Pinpoint the cell where the given text exists, returning its [x, y] midpoint coordinate. 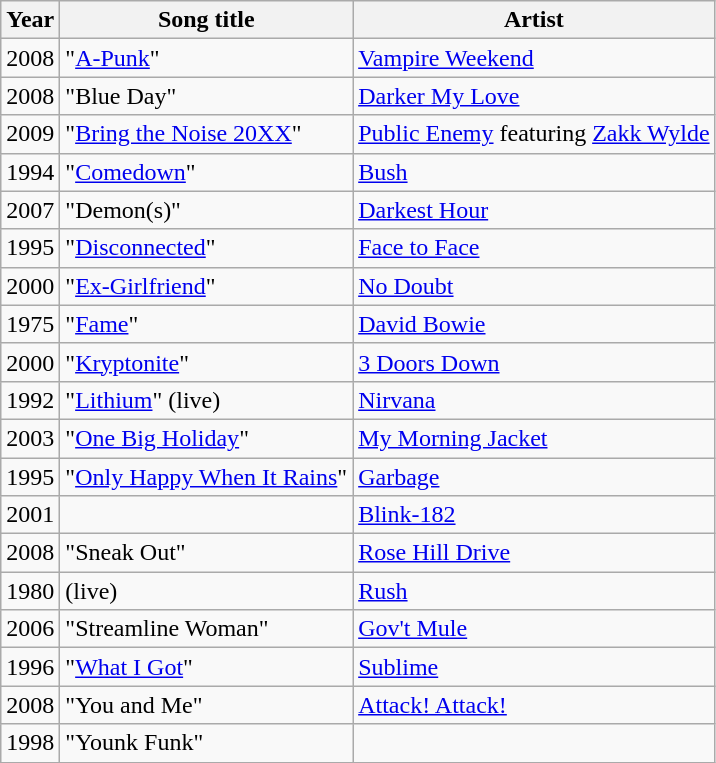
"Younk Funk" [206, 743]
(live) [206, 591]
2003 [30, 438]
"Kryptonite" [206, 362]
Attack! Attack! [534, 705]
"You and Me" [206, 705]
"Sneak Out" [206, 553]
3 Doors Down [534, 362]
Face to Face [534, 248]
Song title [206, 20]
"Blue Day" [206, 96]
No Doubt [534, 286]
"Comedown" [206, 172]
1992 [30, 400]
2001 [30, 515]
"Ex-Girlfriend" [206, 286]
Rose Hill Drive [534, 553]
Public Enemy featuring Zakk Wylde [534, 134]
Nirvana [534, 400]
"Demon(s)" [206, 210]
My Morning Jacket [534, 438]
"Only Happy When It Rains" [206, 477]
"A-Punk" [206, 58]
Blink-182 [534, 515]
2009 [30, 134]
Garbage [534, 477]
"One Big Holiday" [206, 438]
1996 [30, 667]
Rush [534, 591]
"Disconnected" [206, 248]
Vampire Weekend [534, 58]
Year [30, 20]
"Streamline Woman" [206, 629]
Bush [534, 172]
1975 [30, 324]
David Bowie [534, 324]
"Bring the Noise 20XX" [206, 134]
2006 [30, 629]
Sublime [534, 667]
1998 [30, 743]
2007 [30, 210]
"What I Got" [206, 667]
"Fame" [206, 324]
"Lithium" (live) [206, 400]
1980 [30, 591]
Darkest Hour [534, 210]
Artist [534, 20]
Darker My Love [534, 96]
1994 [30, 172]
Gov't Mule [534, 629]
